From the cell containing the given text, extract its center point as (X, Y) coordinate. 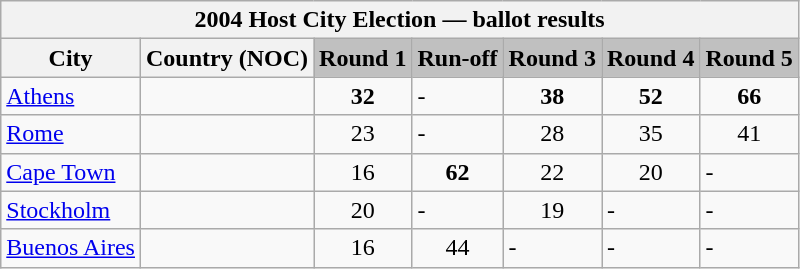
Round 3 (552, 58)
Buenos Aires (71, 248)
19 (552, 210)
32 (363, 96)
62 (458, 172)
23 (363, 134)
Round 1 (363, 58)
28 (552, 134)
Round 5 (749, 58)
35 (651, 134)
Round 4 (651, 58)
Run-off (458, 58)
Stockholm (71, 210)
22 (552, 172)
Cape Town (71, 172)
38 (552, 96)
41 (749, 134)
Rome (71, 134)
Athens (71, 96)
City (71, 58)
2004 Host City Election — ballot results (400, 20)
66 (749, 96)
44 (458, 248)
Country (NOC) (226, 58)
52 (651, 96)
